Output the (X, Y) coordinate of the center of the cell containing the given text.  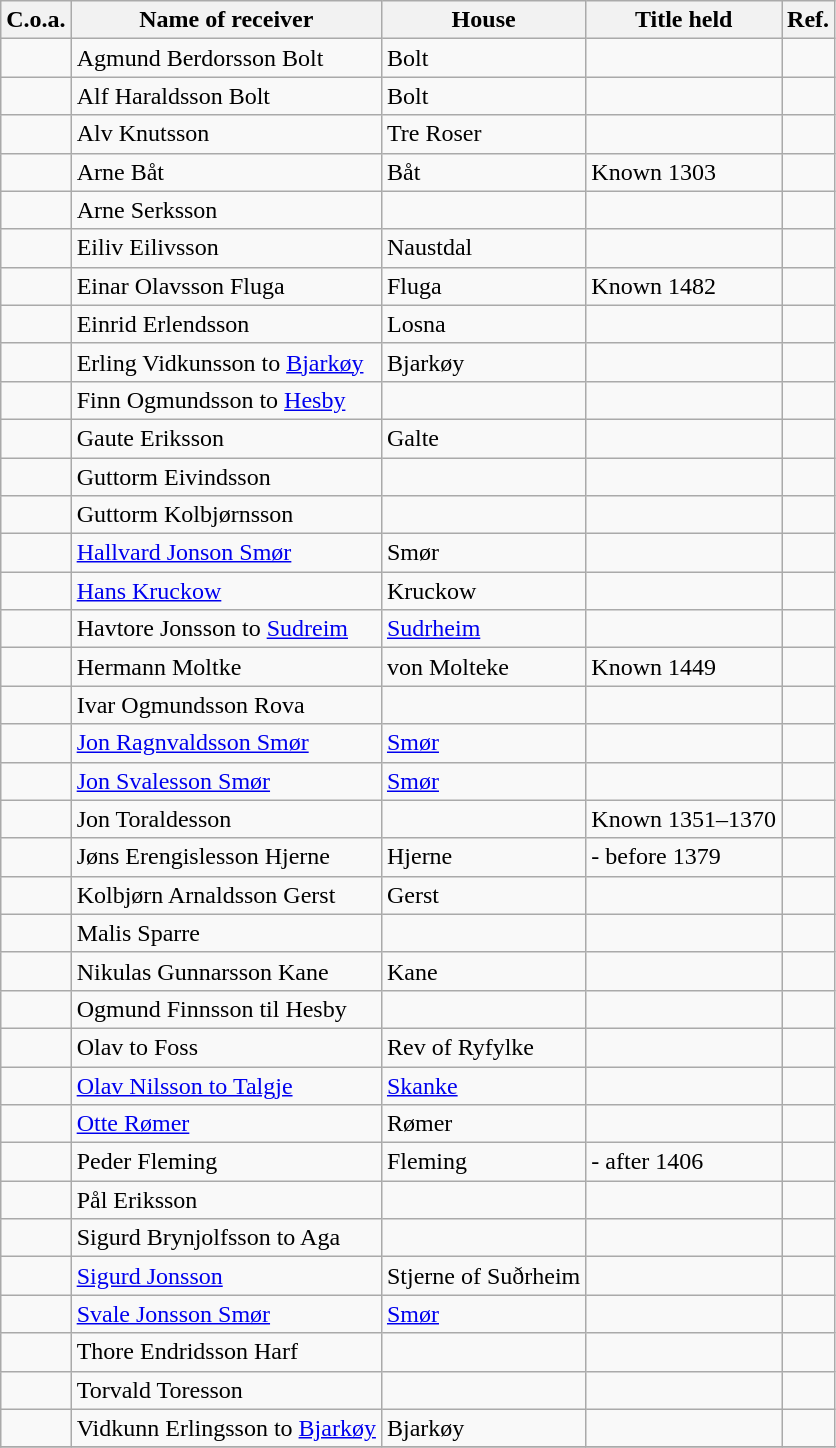
Stjerne of Suðrheim (483, 1276)
Skanke (483, 1085)
Jon Toraldesson (226, 819)
Ref. (808, 20)
Einrid Erlendsson (226, 324)
Sudrheim (483, 629)
Sigurd Jonsson (226, 1276)
Gaute Eriksson (226, 438)
Fluga (483, 286)
Pål Eriksson (226, 1200)
Olav Nilsson to Talgje (226, 1085)
Jøns Erengislesson Hjerne (226, 857)
Finn Ogmundsson to Hesby (226, 400)
Hans Kruckow (226, 591)
Hjerne (483, 857)
Svale Jonsson Smør (226, 1314)
Name of receiver (226, 20)
- before 1379 (684, 857)
Torvald Toresson (226, 1390)
Otte Rømer (226, 1124)
Båt (483, 172)
Guttorm Eivindsson (226, 477)
Rev of Ryfylke (483, 1047)
Einar Olavsson Fluga (226, 286)
Gerst (483, 895)
Hallvard Jonson Smør (226, 553)
Alf Haraldsson Bolt (226, 96)
Kruckow (483, 591)
Known 1482 (684, 286)
Naustdal (483, 248)
Nikulas Gunnarsson Kane (226, 971)
Vidkunn Erlingsson to Bjarkøy (226, 1428)
Peder Fleming (226, 1162)
Kane (483, 971)
Arne Serksson (226, 210)
Alv Knutsson (226, 134)
Ivar Ogmundsson Rova (226, 705)
C.o.a. (36, 20)
House (483, 20)
Havtore Jonsson to Sudreim (226, 629)
Agmund Berdorsson Bolt (226, 58)
Tre Roser (483, 134)
Known 1351–1370 (684, 819)
Guttorm Kolbjørnsson (226, 515)
Olav to Foss (226, 1047)
Hermann Moltke (226, 667)
Rømer (483, 1124)
Eiliv Eilivsson (226, 248)
Losna (483, 324)
Thore Endridsson Harf (226, 1352)
Sigurd Brynjolfsson to Aga (226, 1238)
Erling Vidkunsson to Bjarkøy (226, 362)
Title held (684, 20)
Malis Sparre (226, 933)
von Molteke (483, 667)
Galte (483, 438)
Known 1449 (684, 667)
Fleming (483, 1162)
Known 1303 (684, 172)
Kolbjørn Arnaldsson Gerst (226, 895)
Arne Båt (226, 172)
Ogmund Finnsson til Hesby (226, 1009)
Jon Svalesson Smør (226, 781)
- after 1406 (684, 1162)
Jon Ragnvaldsson Smør (226, 743)
